Scan for the cell matching the given text and deliver its (X, Y) coordinate at center. 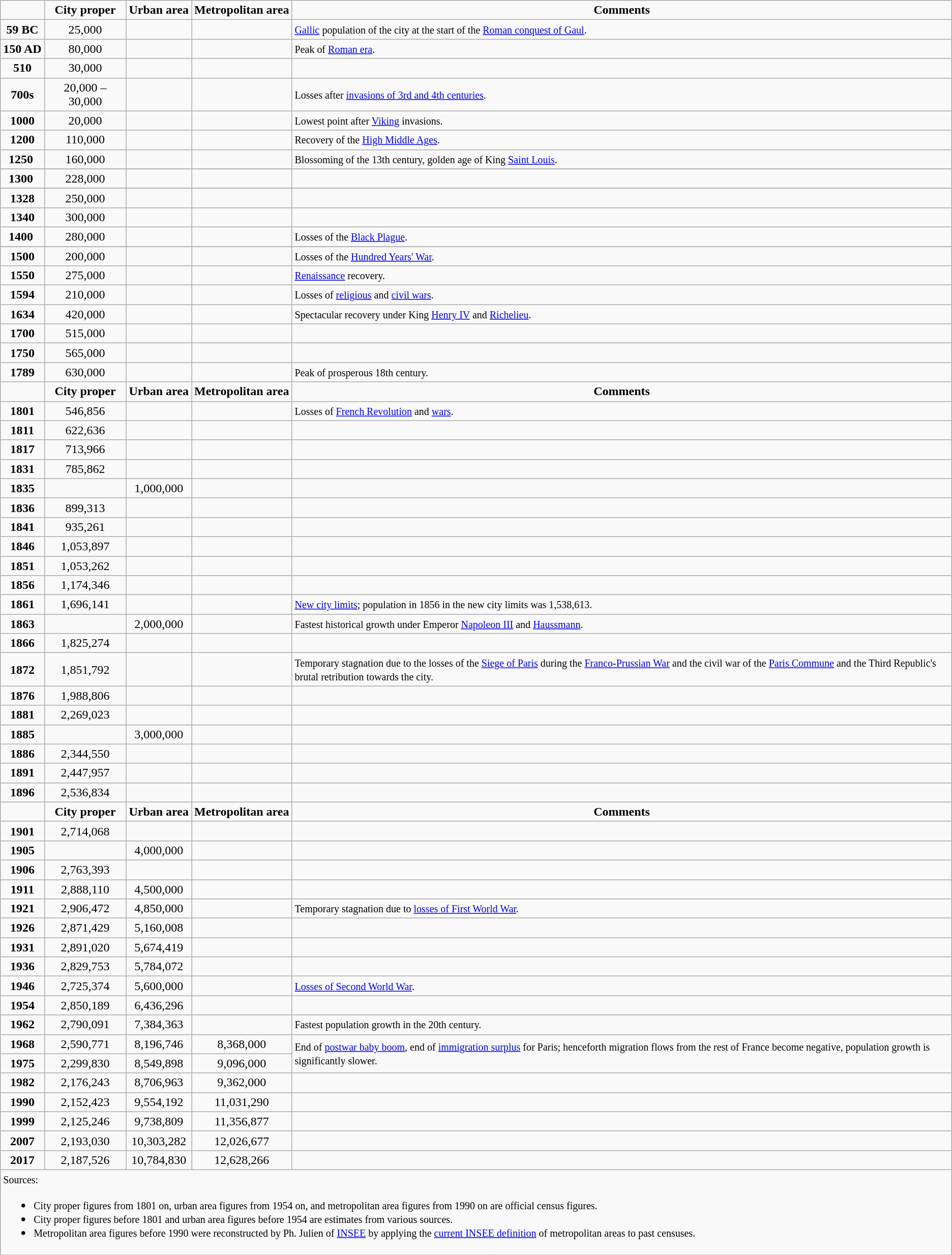
1,053,262 (85, 566)
9,362,000 (241, 1083)
1750 (22, 353)
1968 (22, 1044)
228,000 (85, 178)
160,000 (85, 159)
2,829,753 (85, 967)
2,790,091 (85, 1025)
1700 (22, 334)
Losses of the Hundred Years' War. (621, 256)
30,000 (85, 68)
250,000 (85, 198)
4,000,000 (159, 850)
1789 (22, 372)
1876 (22, 696)
Losses of the Black Plague. (621, 236)
1550 (22, 276)
1,174,346 (85, 585)
Losses of religious and civil wars. (621, 295)
1886 (22, 754)
630,000 (85, 372)
1634 (22, 314)
2,000,000 (159, 624)
200,000 (85, 256)
1885 (22, 734)
2,152,423 (85, 1102)
2,125,246 (85, 1121)
2,891,020 (85, 947)
1817 (22, 450)
1835 (22, 488)
1594 (22, 295)
150 AD (22, 49)
11,356,877 (241, 1121)
1872 (22, 669)
5,600,000 (159, 986)
11,031,290 (241, 1102)
5,674,419 (159, 947)
1931 (22, 947)
Gallic population of the city at the start of the Roman conquest of Gaul. (621, 29)
Losses of French Revolution and wars. (621, 411)
1999 (22, 1121)
1,000,000 (159, 488)
1328 (22, 198)
Peak of prosperous 18th century. (621, 372)
2,193,030 (85, 1141)
Spectacular recovery under King Henry IV and Richelieu. (621, 314)
280,000 (85, 236)
1911 (22, 889)
1975 (22, 1063)
5,784,072 (159, 967)
1946 (22, 986)
2,176,243 (85, 1083)
1000 (22, 121)
7,384,363 (159, 1025)
Losses after invasions of 3rd and 4th centuries. (621, 95)
1861 (22, 605)
Fastest historical growth under Emperor Napoleon III and Haussmann. (621, 624)
110,000 (85, 140)
2,888,110 (85, 889)
9,554,192 (159, 1102)
700s (22, 95)
420,000 (85, 314)
4,850,000 (159, 909)
Renaissance recovery. (621, 276)
1841 (22, 527)
20,000 (85, 121)
6,436,296 (159, 1005)
8,196,746 (159, 1044)
1200 (22, 140)
1,851,792 (85, 669)
1921 (22, 909)
2,269,023 (85, 715)
4,500,000 (159, 889)
2017 (22, 1160)
2,536,834 (85, 792)
1836 (22, 507)
1990 (22, 1102)
1831 (22, 469)
1863 (22, 624)
Losses of Second World War. (621, 986)
8,549,898 (159, 1063)
1891 (22, 773)
1300 (22, 178)
1866 (22, 643)
1,696,141 (85, 605)
80,000 (85, 49)
2,906,472 (85, 909)
1,053,897 (85, 546)
2,344,550 (85, 754)
1811 (22, 430)
1901 (22, 831)
275,000 (85, 276)
622,636 (85, 430)
New city limits; population in 1856 in the new city limits was 1,538,613. (621, 605)
2,299,830 (85, 1063)
1846 (22, 546)
210,000 (85, 295)
1500 (22, 256)
1,825,274 (85, 643)
1905 (22, 850)
1851 (22, 566)
546,856 (85, 411)
8,706,963 (159, 1083)
Fastest population growth in the 20th century. (621, 1025)
935,261 (85, 527)
1962 (22, 1025)
515,000 (85, 334)
565,000 (85, 353)
1,988,806 (85, 696)
Lowest point after Viking invasions. (621, 121)
1881 (22, 715)
1400 (22, 236)
2,447,957 (85, 773)
510 (22, 68)
1856 (22, 585)
300,000 (85, 217)
9,738,809 (159, 1121)
1936 (22, 967)
713,966 (85, 450)
899,313 (85, 507)
Temporary stagnation due to losses of First World War. (621, 909)
785,862 (85, 469)
59 BC (22, 29)
2,763,393 (85, 870)
9,096,000 (241, 1063)
8,368,000 (241, 1044)
1982 (22, 1083)
1250 (22, 159)
2,871,429 (85, 928)
12,026,677 (241, 1141)
1801 (22, 411)
2,725,374 (85, 986)
Recovery of the High Middle Ages. (621, 140)
25,000 (85, 29)
10,784,830 (159, 1160)
2,714,068 (85, 831)
Blossoming of the 13th century, golden age of King Saint Louis. (621, 159)
Peak of Roman era. (621, 49)
3,000,000 (159, 734)
5,160,008 (159, 928)
1926 (22, 928)
2,850,189 (85, 1005)
1896 (22, 792)
10,303,282 (159, 1141)
2007 (22, 1141)
12,628,266 (241, 1160)
2,187,526 (85, 1160)
2,590,771 (85, 1044)
20,000 – 30,000 (85, 95)
1340 (22, 217)
1954 (22, 1005)
1906 (22, 870)
